From the cell containing the given text, extract its center point as [x, y] coordinate. 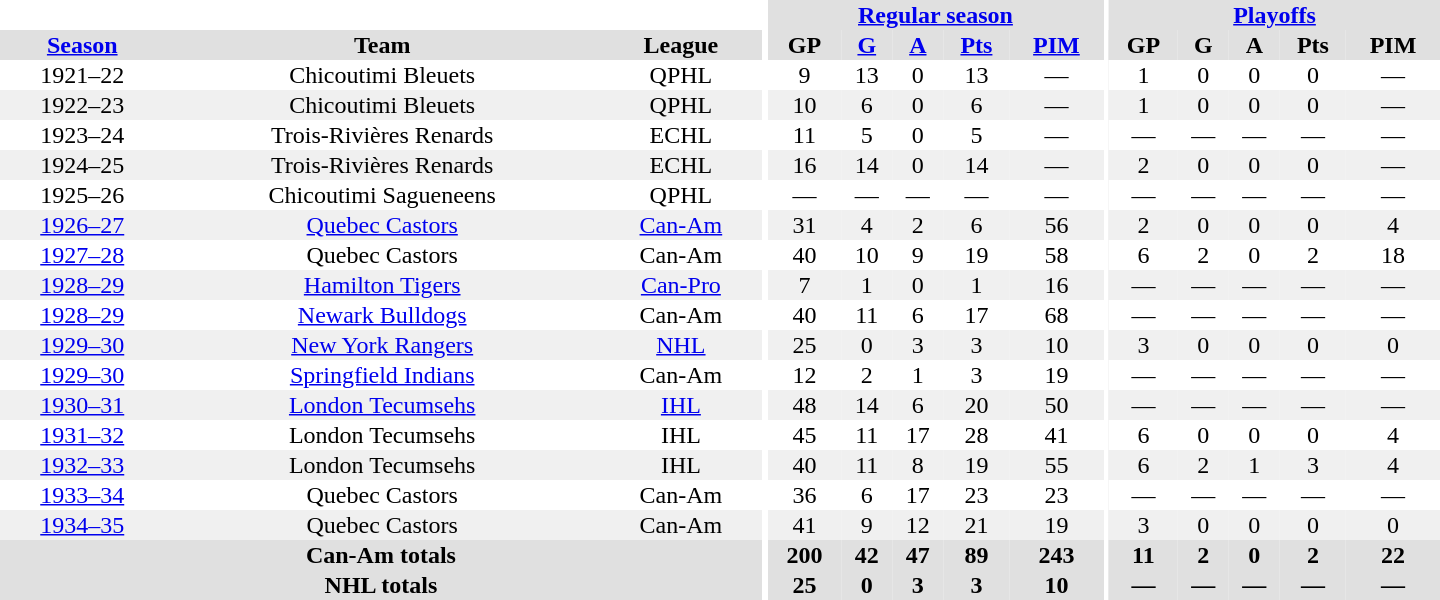
Hamilton Tigers [382, 285]
1921–22 [82, 75]
1927–28 [82, 255]
31 [805, 225]
NHL [681, 345]
58 [1057, 255]
68 [1057, 315]
1922–23 [82, 105]
200 [805, 555]
45 [805, 435]
89 [976, 555]
56 [1057, 225]
42 [866, 555]
1925–26 [82, 195]
28 [976, 435]
Playoffs [1274, 15]
1930–31 [82, 405]
7 [805, 285]
47 [918, 555]
55 [1057, 465]
Team [382, 45]
48 [805, 405]
1931–32 [82, 435]
Springfield Indians [382, 375]
20 [976, 405]
New York Rangers [382, 345]
1934–35 [82, 525]
36 [805, 495]
8 [918, 465]
NHL totals [381, 585]
1933–34 [82, 495]
Season [82, 45]
21 [976, 525]
League [681, 45]
Newark Bulldogs [382, 315]
1923–24 [82, 135]
Can-Pro [681, 285]
22 [1393, 555]
Regular season [936, 15]
18 [1393, 255]
Chicoutimi Sagueneens [382, 195]
243 [1057, 555]
1926–27 [82, 225]
1924–25 [82, 165]
Can-Am totals [381, 555]
1932–33 [82, 465]
50 [1057, 405]
